Locate the cell with the specified text and output its (X, Y) center coordinate. 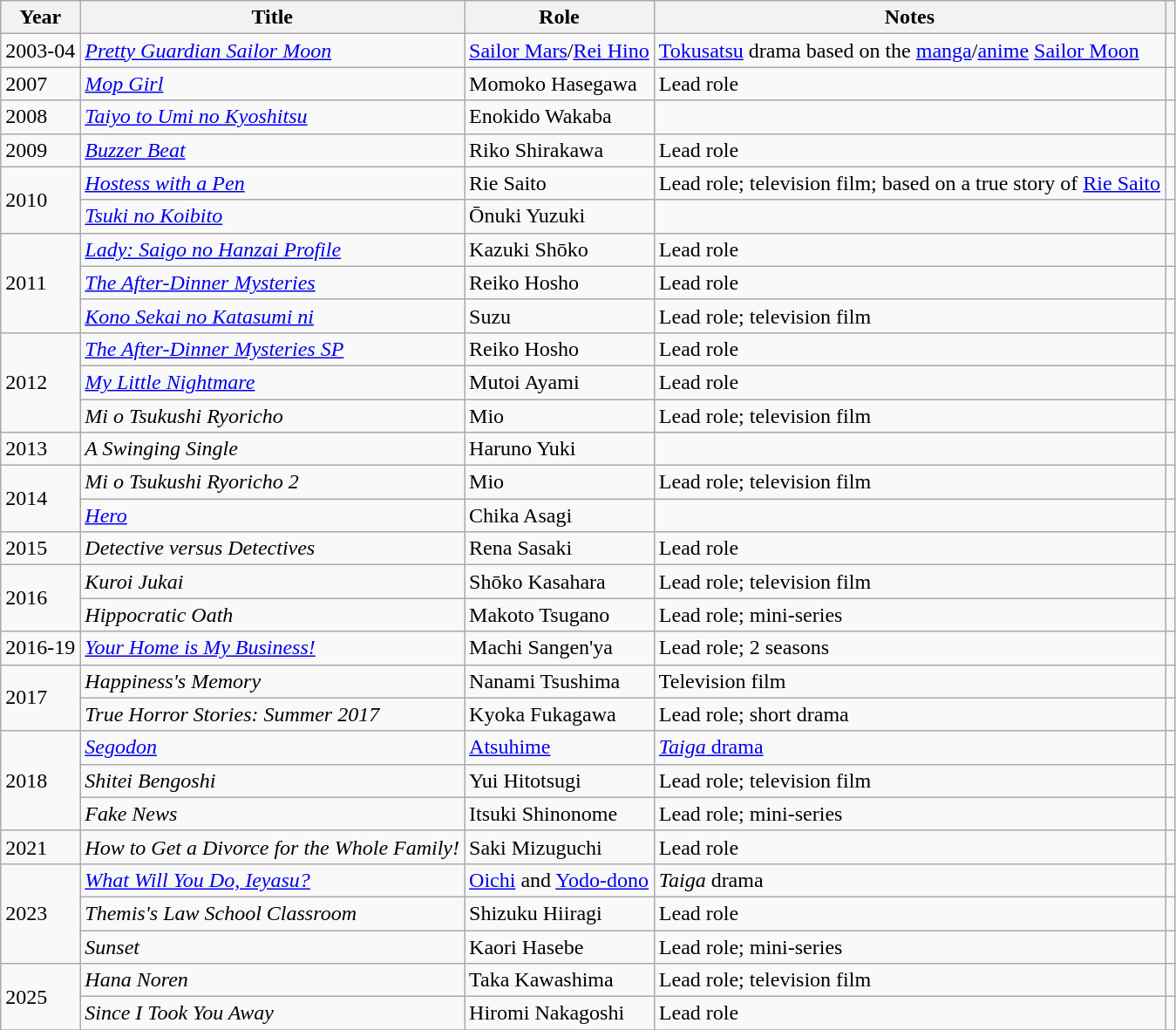
Atsuhime (560, 747)
Sunset (272, 946)
Yui Hitotsugi (560, 781)
Happiness's Memory (272, 681)
What Will You Do, Ieyasu? (272, 880)
Shizuku Hiiragi (560, 913)
True Horror Stories: Summer 2017 (272, 714)
2018 (40, 781)
2016 (40, 598)
Hana Noren (272, 980)
Hostess with a Pen (272, 183)
Tokusatsu drama based on the manga/anime Sailor Moon (909, 51)
2015 (40, 549)
My Little Nightmare (272, 382)
Momoko Hasegawa (560, 84)
A Swinging Single (272, 449)
Lead role; 2 seasons (909, 648)
Lady: Saigo no Hanzai Profile (272, 249)
Rena Sasaki (560, 549)
Since I Took You Away (272, 1013)
Taiyo to Umi no Kyoshitsu (272, 117)
Taka Kawashima (560, 980)
Mi o Tsukushi Ryoricho (272, 416)
Ōnuki Yuzuki (560, 216)
Fake News (272, 814)
Kazuki Shōko (560, 249)
Themis's Law School Classroom (272, 913)
2025 (40, 997)
2009 (40, 150)
2011 (40, 283)
Saki Mizuguchi (560, 847)
Hero (272, 515)
Suzu (560, 316)
2023 (40, 913)
Lead role; short drama (909, 714)
Buzzer Beat (272, 150)
Mop Girl (272, 84)
Mutoi Ayami (560, 382)
Sailor Mars/Rei Hino (560, 51)
2007 (40, 84)
2003-04 (40, 51)
Role (560, 17)
Chika Asagi (560, 515)
Pretty Guardian Sailor Moon (272, 51)
Makoto Tsugano (560, 615)
Shitei Bengoshi (272, 781)
Tsuki no Koibito (272, 216)
Shōko Kasahara (560, 582)
The After-Dinner Mysteries (272, 283)
2021 (40, 847)
2014 (40, 499)
Hippocratic Oath (272, 615)
Oichi and Yodo-dono (560, 880)
Kaori Hasebe (560, 946)
Haruno Yuki (560, 449)
Kuroi Jukai (272, 582)
How to Get a Divorce for the Whole Family! (272, 847)
Year (40, 17)
The After-Dinner Mysteries SP (272, 349)
Rie Saito (560, 183)
Enokido Wakaba (560, 117)
Riko Shirakawa (560, 150)
2012 (40, 382)
Television film (909, 681)
Kyoka Fukagawa (560, 714)
Kono Sekai no Katasumi ni (272, 316)
Lead role; television film; based on a true story of Rie Saito (909, 183)
Detective versus Detectives (272, 549)
Your Home is My Business! (272, 648)
2017 (40, 698)
Machi Sangen'ya (560, 648)
Itsuki Shinonome (560, 814)
Mi o Tsukushi Ryoricho 2 (272, 482)
Notes (909, 17)
2016-19 (40, 648)
2013 (40, 449)
Hiromi Nakagoshi (560, 1013)
Title (272, 17)
2008 (40, 117)
Segodon (272, 747)
Nanami Tsushima (560, 681)
2010 (40, 200)
